Extract the (X, Y) coordinate from the center of the cell holding the provided text.  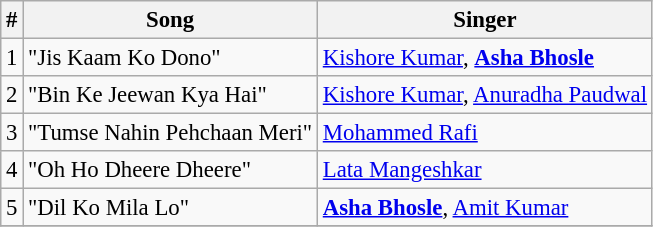
Asha Bhosle, Amit Kumar (484, 208)
Mohammed Rafi (484, 133)
Kishore Kumar, Anuradha Paudwal (484, 95)
"Jis Kaam Ko Dono" (170, 58)
5 (12, 208)
"Tumse Nahin Pehchaan Meri" (170, 133)
Kishore Kumar, Asha Bhosle (484, 58)
Song (170, 20)
"Dil Ko Mila Lo" (170, 208)
# (12, 20)
"Bin Ke Jeewan Kya Hai" (170, 95)
4 (12, 170)
2 (12, 95)
Lata Mangeshkar (484, 170)
3 (12, 133)
1 (12, 58)
"Oh Ho Dheere Dheere" (170, 170)
Singer (484, 20)
